Search for the cell housing the specified text and yield its [x, y] center coordinate. 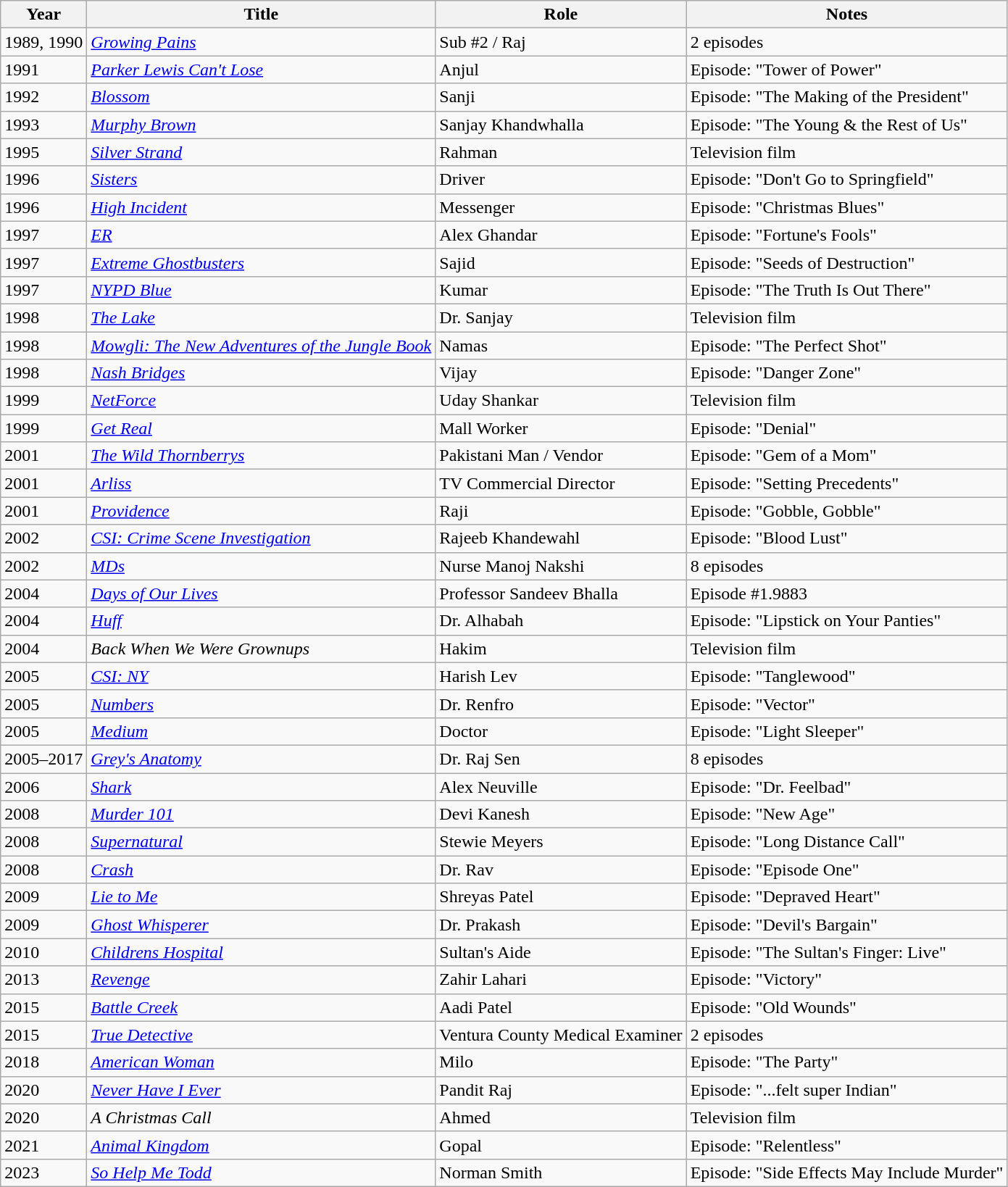
1993 [43, 125]
Episode: "Vector" [846, 704]
Dr. Raj Sen [561, 759]
Extreme Ghostbusters [261, 262]
Norman Smith [561, 1173]
Episode: "Depraved Heart" [846, 897]
Back When We Were Grownups [261, 649]
Blossom [261, 97]
Episode: "Fortune's Fools" [846, 235]
Episode: "Tanglewood" [846, 676]
Mall Worker [561, 428]
ER [261, 235]
Episode: "Setting Precedents" [846, 483]
1991 [43, 70]
Episode: "The Making of the President" [846, 97]
Alex Neuville [561, 786]
Growing Pains [261, 42]
MDs [261, 566]
Pandit Raj [561, 1090]
True Detective [261, 1035]
Revenge [261, 980]
Sanjay Khandwhalla [561, 125]
Professor Sandeev Bhalla [561, 593]
Raji [561, 511]
Driver [561, 180]
Parker Lewis Can't Lose [261, 70]
Huff [261, 621]
Supernatural [261, 842]
Year [43, 14]
Episode: "Tower of Power" [846, 70]
2005–2017 [43, 759]
Nash Bridges [261, 373]
Doctor [561, 731]
Episode: "Lipstick on Your Panties" [846, 621]
Aadi Patel [561, 1007]
Numbers [261, 704]
2018 [43, 1062]
Episode #1.9883 [846, 593]
Sisters [261, 180]
Sub #2 / Raj [561, 42]
Murder 101 [261, 815]
So Help Me Todd [261, 1173]
CSI: NY [261, 676]
Dr. Rav [561, 870]
Murphy Brown [261, 125]
Grey's Anatomy [261, 759]
Milo [561, 1062]
Episode: "New Age" [846, 815]
Silver Strand [261, 152]
Episode: "Devil's Bargain" [846, 925]
2013 [43, 980]
Vijay [561, 373]
Dr. Prakash [561, 925]
Gopal [561, 1145]
Episode: "The Perfect Shot" [846, 346]
Episode: "Don't Go to Springfield" [846, 180]
Get Real [261, 428]
1989, 1990 [43, 42]
American Woman [261, 1062]
Episode: "Old Wounds" [846, 1007]
2023 [43, 1173]
Sanji [561, 97]
Ahmed [561, 1117]
Battle Creek [261, 1007]
Days of Our Lives [261, 593]
Mowgli: The New Adventures of the Jungle Book [261, 346]
Uday Shankar [561, 401]
1995 [43, 152]
Pakistani Man / Vendor [561, 456]
A Christmas Call [261, 1117]
Zahir Lahari [561, 980]
Never Have I Ever [261, 1090]
The Lake [261, 317]
2021 [43, 1145]
Episode: "Episode One" [846, 870]
Episode: "Victory" [846, 980]
High Incident [261, 207]
Messenger [561, 207]
Episode: "Gem of a Mom" [846, 456]
2010 [43, 952]
Dr. Renfro [561, 704]
Rahman [561, 152]
NYPD Blue [261, 290]
Episode: "Long Distance Call" [846, 842]
Shreyas Patel [561, 897]
Childrens Hospital [261, 952]
Sultan's Aide [561, 952]
Dr. Sanjay [561, 317]
Nurse Manoj Nakshi [561, 566]
NetForce [261, 401]
Episode: "...felt super Indian" [846, 1090]
Episode: "Gobble, Gobble" [846, 511]
Episode: "The Young & the Rest of Us" [846, 125]
Episode: "Dr. Feelbad" [846, 786]
Medium [261, 731]
1992 [43, 97]
Episode: "Seeds of Destruction" [846, 262]
Arliss [261, 483]
Harish Lev [561, 676]
Lie to Me [261, 897]
Episode: "Relentless" [846, 1145]
Crash [261, 870]
Episode: "Side Effects May Include Murder" [846, 1173]
Episode: "The Party" [846, 1062]
Shark [261, 786]
Kumar [561, 290]
Episode: "Christmas Blues" [846, 207]
Episode: "Danger Zone" [846, 373]
Hakim [561, 649]
Alex Ghandar [561, 235]
Animal Kingdom [261, 1145]
CSI: Crime Scene Investigation [261, 538]
Providence [261, 511]
2006 [43, 786]
Namas [561, 346]
Episode: "Blood Lust" [846, 538]
Ventura County Medical Examiner [561, 1035]
Role [561, 14]
Notes [846, 14]
The Wild Thornberrys [261, 456]
Episode: "Light Sleeper" [846, 731]
Ghost Whisperer [261, 925]
Devi Kanesh [561, 815]
Sajid [561, 262]
Rajeeb Khandewahl [561, 538]
Episode: "The Truth Is Out There" [846, 290]
TV Commercial Director [561, 483]
Stewie Meyers [561, 842]
Episode: "Denial" [846, 428]
Dr. Alhabah [561, 621]
Title [261, 14]
Episode: "The Sultan's Finger: Live" [846, 952]
Anjul [561, 70]
